For the text-containing cell, return its midpoint in [x, y] coordinate format. 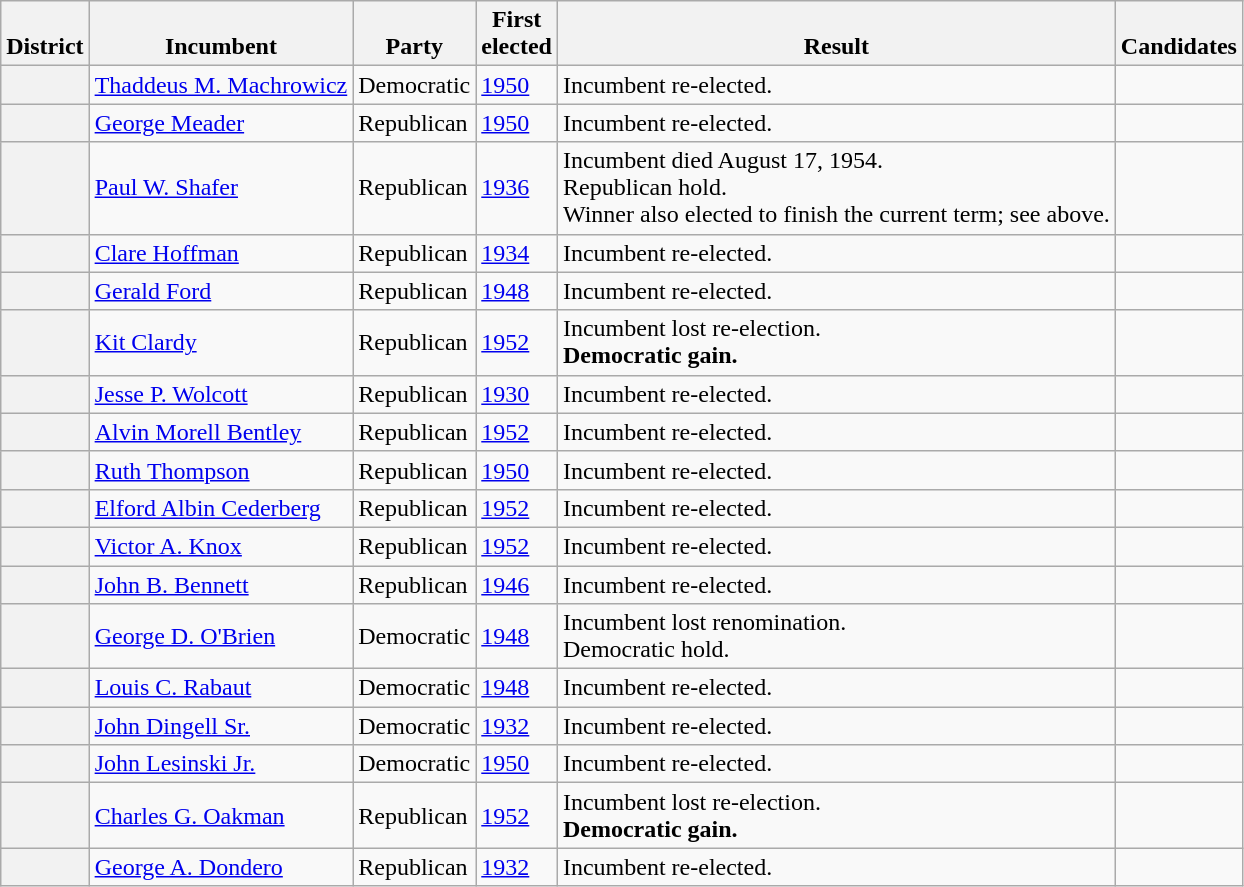
1936 [517, 188]
Incumbent [221, 34]
Result [836, 34]
Alvin Morell Bentley [221, 432]
George D. O'Brien [221, 636]
Elford Albin Cederberg [221, 508]
John Dingell Sr. [221, 726]
Paul W. Shafer [221, 188]
Gerald Ford [221, 291]
District [45, 34]
Jesse P. Wolcott [221, 394]
Kit Clardy [221, 342]
Party [414, 34]
Thaddeus M. Machrowicz [221, 85]
1934 [517, 253]
Incumbent died August 17, 1954.Republican hold.Winner also elected to finish the current term; see above. [836, 188]
George Meader [221, 123]
Clare Hoffman [221, 253]
Ruth Thompson [221, 470]
George A. Dondero [221, 867]
John B. Bennett [221, 585]
Charles G. Oakman [221, 816]
Louis C. Rabaut [221, 688]
John Lesinski Jr. [221, 764]
1946 [517, 585]
Victor A. Knox [221, 546]
Candidates [1178, 34]
Incumbent lost renomination.Democratic hold. [836, 636]
1930 [517, 394]
Firstelected [517, 34]
